Locate the cell with the specified text and output its (X, Y) center coordinate. 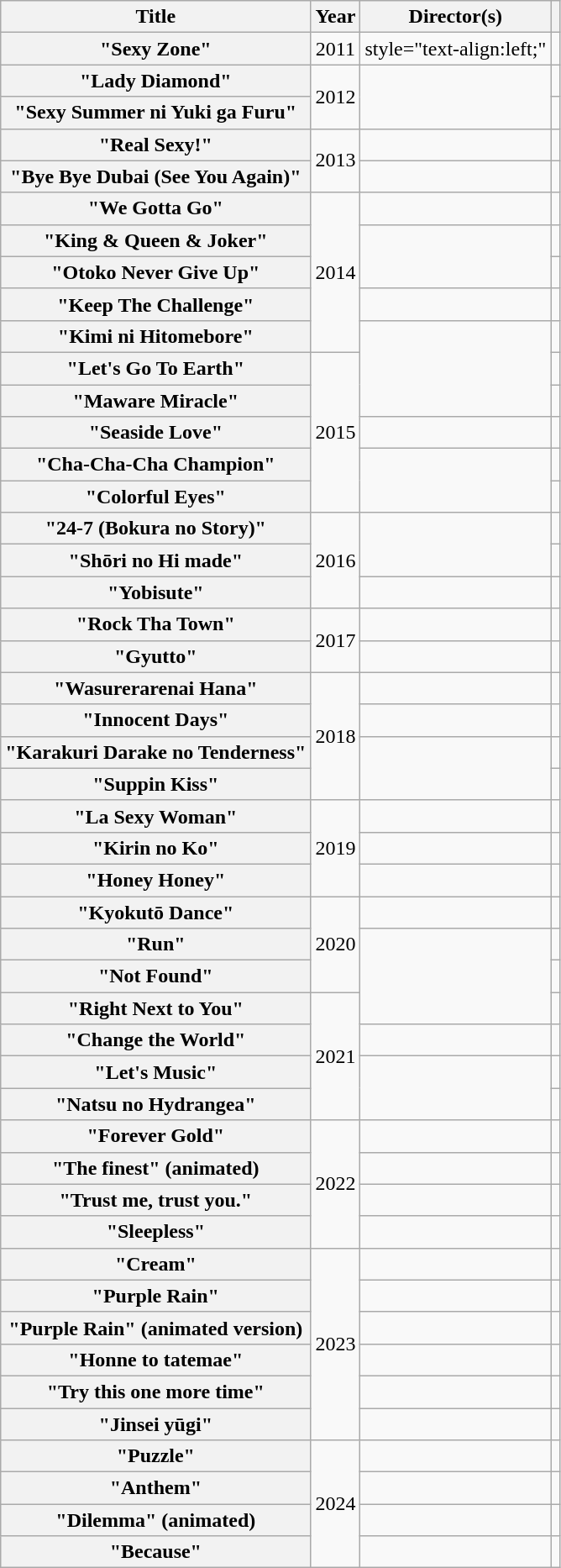
2023 (336, 1344)
"Puzzle" (156, 1456)
2016 (336, 560)
"Let's Go To Earth" (156, 368)
"Kimi ni Hitomebore" (156, 336)
"Wasurerarenai Hana" (156, 688)
"Purple Rain" (animated version) (156, 1328)
"Otoko Never Give Up" (156, 272)
"Jinsei yūgi" (156, 1424)
"Sexy Zone" (156, 49)
"Bye Bye Dubai (See You Again)" (156, 176)
"24-7 (Bokura no Story)" (156, 529)
"Anthem" (156, 1488)
"Forever Gold" (156, 1136)
"Change the World" (156, 1040)
"Lady Diamond" (156, 81)
"Seaside Love" (156, 433)
"La Sexy Woman" (156, 816)
"The finest" (animated) (156, 1168)
"Innocent Days" (156, 720)
2013 (336, 160)
2018 (336, 736)
"Try this one more time" (156, 1392)
2020 (336, 944)
Title (156, 17)
"Honey Honey" (156, 880)
"Rock Tha Town" (156, 624)
"Honne to tatemae" (156, 1360)
"Gyutto" (156, 656)
"Colorful Eyes" (156, 497)
2024 (336, 1504)
"Purple Rain" (156, 1296)
"Kyokutō Dance" (156, 912)
2011 (336, 49)
"Cha-Cha-Cha Champion" (156, 465)
2017 (336, 640)
"Karakuri Darake no Tenderness" (156, 752)
"Trust me, trust you." (156, 1200)
style="text-align:left;" (455, 49)
2015 (336, 432)
"Because" (156, 1552)
Year (336, 17)
"Keep The Challenge" (156, 304)
2014 (336, 272)
"Let's Music" (156, 1072)
"Maware Miracle" (156, 401)
"Dilemma" (animated) (156, 1520)
"King & Queen & Joker" (156, 240)
"Natsu no Hydrangea" (156, 1104)
"Right Next to You" (156, 1008)
"Run" (156, 944)
"Sexy Summer ni Yuki ga Furu" (156, 113)
"Kirin no Ko" (156, 848)
"Shōri no Hi made" (156, 560)
Director(s) (455, 17)
2021 (336, 1056)
"Real Sexy!" (156, 145)
"Cream" (156, 1264)
"Suppin Kiss" (156, 784)
"We Gotta Go" (156, 208)
"Not Found" (156, 976)
2012 (336, 97)
"Yobisute" (156, 592)
"Sleepless" (156, 1232)
2022 (336, 1184)
2019 (336, 848)
